Output the [x, y] coordinate of the center of the cell containing the given text.  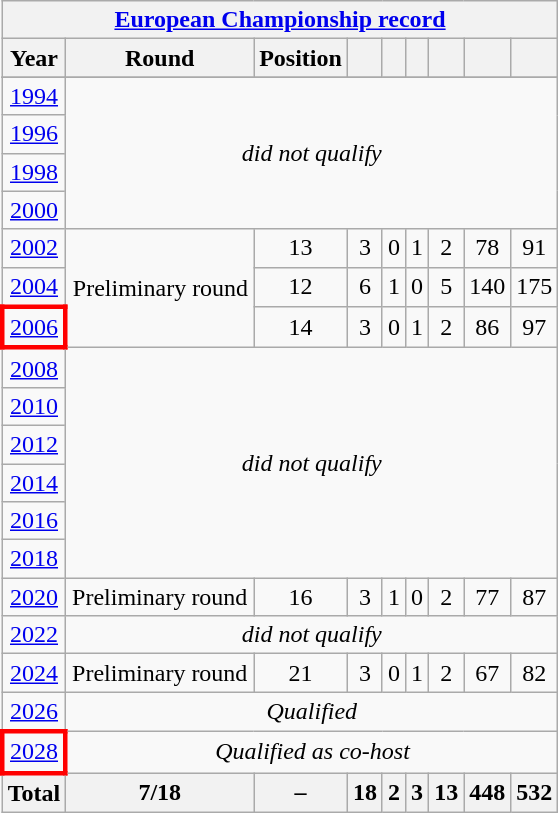
91 [534, 248]
Round [160, 58]
2000 [34, 210]
Qualified as co-host [312, 752]
12 [301, 287]
2002 [34, 248]
86 [488, 328]
16 [301, 597]
1998 [34, 172]
2020 [34, 597]
21 [301, 673]
2024 [34, 673]
14 [301, 328]
175 [534, 287]
448 [488, 792]
140 [488, 287]
2004 [34, 287]
2018 [34, 559]
7/18 [160, 792]
5 [446, 287]
1996 [34, 134]
67 [488, 673]
2006 [34, 328]
– [301, 792]
77 [488, 597]
Year [34, 58]
2012 [34, 444]
Total [34, 792]
2010 [34, 406]
82 [534, 673]
1994 [34, 96]
78 [488, 248]
2008 [34, 368]
2014 [34, 483]
97 [534, 328]
European Championship record [280, 20]
2026 [34, 712]
6 [364, 287]
Position [301, 58]
Qualified [312, 712]
2028 [34, 752]
18 [364, 792]
2016 [34, 521]
2022 [34, 635]
87 [534, 597]
532 [534, 792]
